Locate the cell with the specified text and output its [X, Y] center coordinate. 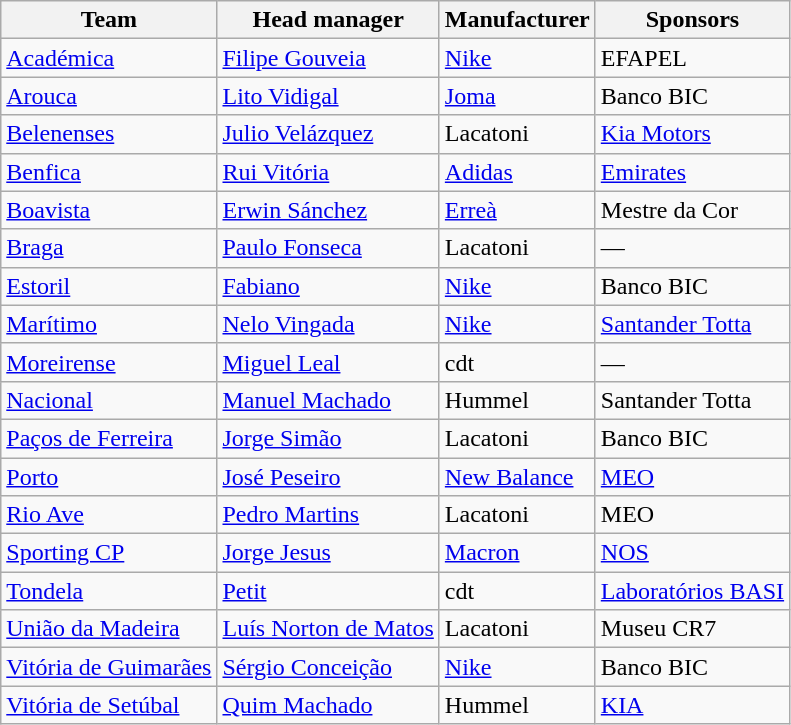
Manufacturer [517, 20]
Filipe Gouveia [328, 58]
Jorge Simão [328, 438]
Rui Vitória [328, 172]
Sporting CP [109, 553]
EFAPEL [692, 58]
Nelo Vingada [328, 324]
Moreirense [109, 362]
Fabiano [328, 286]
Braga [109, 248]
Joma [517, 96]
Sponsors [692, 20]
NOS [692, 553]
Mestre da Cor [692, 210]
Benfica [109, 172]
Nacional [109, 400]
Manuel Machado [328, 400]
Tondela [109, 591]
Kia Motors [692, 134]
Erreà [517, 210]
Erwin Sánchez [328, 210]
KIA [692, 705]
Laboratórios BASI [692, 591]
New Balance [517, 477]
Museu CR7 [692, 629]
Pedro Martins [328, 515]
Rio Ave [109, 515]
Miguel Leal [328, 362]
Team [109, 20]
Paços de Ferreira [109, 438]
Vitória de Setúbal [109, 705]
José Peseiro [328, 477]
Arouca [109, 96]
Quim Machado [328, 705]
Sérgio Conceição [328, 667]
União da Madeira [109, 629]
Macron [517, 553]
Julio Velázquez [328, 134]
Head manager [328, 20]
Académica [109, 58]
Luís Norton de Matos [328, 629]
Petit [328, 591]
Jorge Jesus [328, 553]
Estoril [109, 286]
Emirates [692, 172]
Porto [109, 477]
Vitória de Guimarães [109, 667]
Boavista [109, 210]
Lito Vidigal [328, 96]
Belenenses [109, 134]
Marítimo [109, 324]
Paulo Fonseca [328, 248]
Adidas [517, 172]
